Extract the (X, Y) coordinate from the center of the cell holding the provided text.  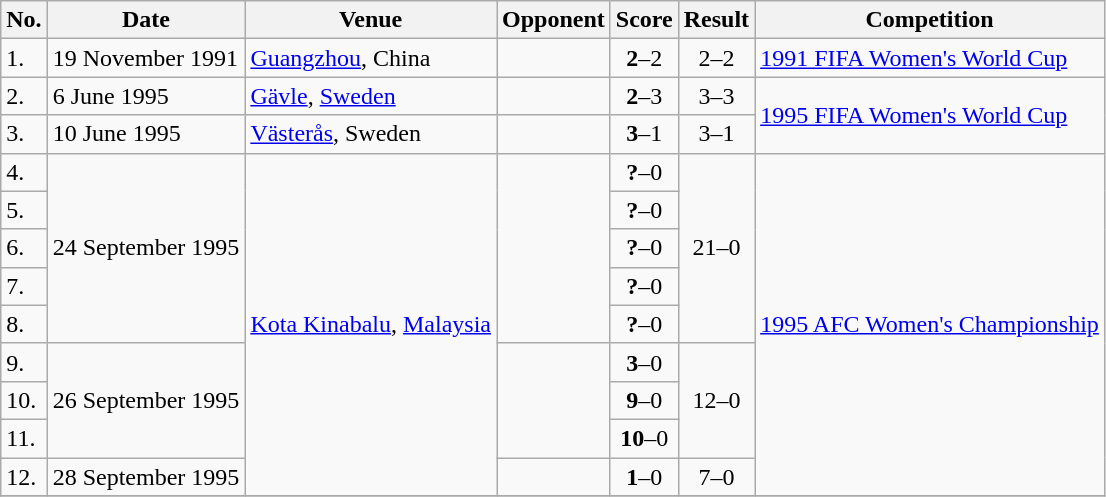
Result (716, 20)
24 September 1995 (146, 248)
3–0 (644, 362)
3. (24, 134)
6. (24, 248)
26 September 1995 (146, 400)
Opponent (554, 20)
Venue (371, 20)
2. (24, 96)
19 November 1991 (146, 58)
4. (24, 172)
9–0 (644, 400)
3–3 (716, 96)
1. (24, 58)
Guangzhou, China (371, 58)
No. (24, 20)
10 June 1995 (146, 134)
Kota Kinabalu, Malaysia (371, 324)
12. (24, 477)
5. (24, 210)
10–0 (644, 438)
7. (24, 286)
Competition (930, 20)
Date (146, 20)
6 June 1995 (146, 96)
Gävle, Sweden (371, 96)
11. (24, 438)
1–0 (644, 477)
2–3 (644, 96)
9. (24, 362)
1991 FIFA Women's World Cup (930, 58)
1995 FIFA Women's World Cup (930, 115)
28 September 1995 (146, 477)
8. (24, 324)
Score (644, 20)
10. (24, 400)
1995 AFC Women's Championship (930, 324)
12–0 (716, 400)
Västerås, Sweden (371, 134)
7–0 (716, 477)
21–0 (716, 248)
